Find where the given text appears and provide that cell's center as [X, Y] coordinate. 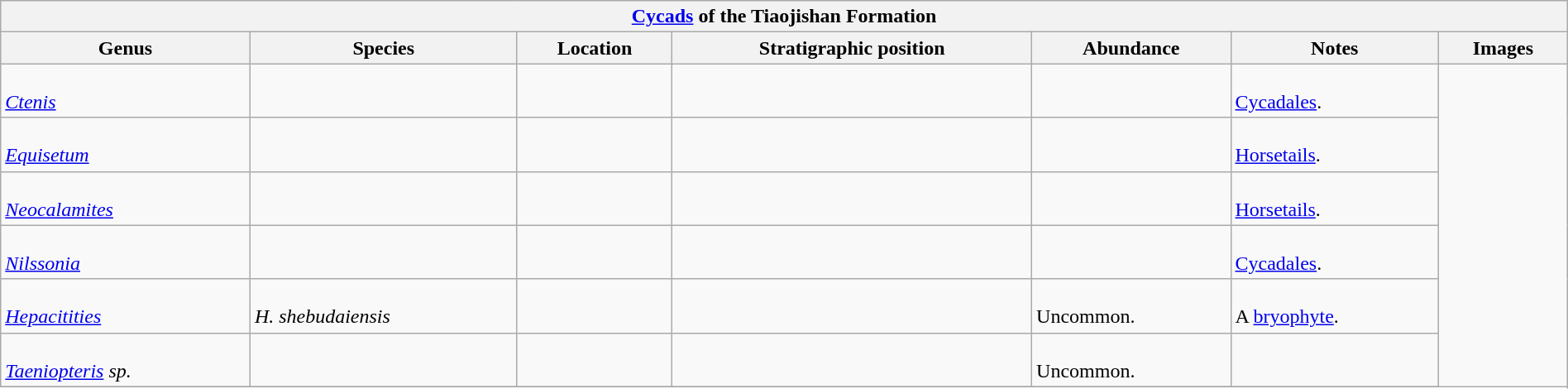
Location [595, 48]
Taeniopteris sp. [126, 359]
Neocalamites [126, 199]
H. shebudaiensis [384, 306]
Notes [1335, 48]
Abundance [1131, 48]
Stratigraphic position [852, 48]
Cycads of the Tiaojishan Formation [784, 17]
Nilssonia [126, 252]
Hepacitities [126, 306]
A bryophyte. [1335, 306]
Species [384, 48]
Genus [126, 48]
Equisetum [126, 144]
Images [1503, 48]
Ctenis [126, 91]
